Find where the given text appears and provide that cell's center as [X, Y] coordinate. 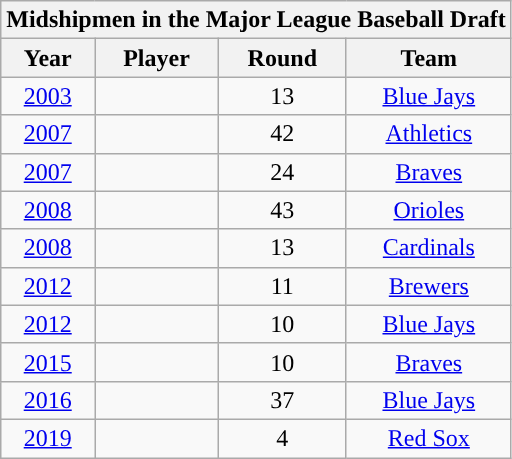
Red Sox [428, 438]
42 [282, 134]
2019 [48, 438]
43 [282, 210]
Cardinals [428, 248]
2016 [48, 400]
Team [428, 58]
Midshipmen in the Major League Baseball Draft [256, 20]
Player [157, 58]
Year [48, 58]
Round [282, 58]
24 [282, 172]
11 [282, 286]
4 [282, 438]
37 [282, 400]
Brewers [428, 286]
Orioles [428, 210]
Athletics [428, 134]
2003 [48, 96]
2015 [48, 362]
